Pinpoint the cell where the given text exists, returning its [x, y] midpoint coordinate. 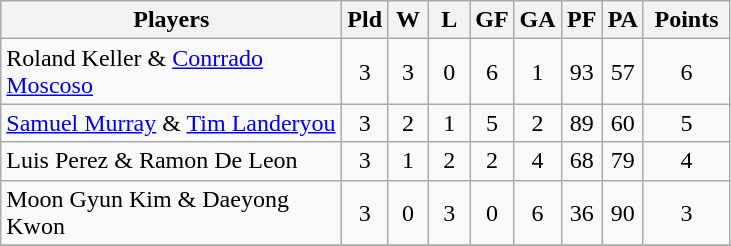
W [408, 20]
60 [622, 123]
Pld [365, 20]
57 [622, 72]
68 [582, 161]
79 [622, 161]
89 [582, 123]
L [450, 20]
Roland Keller & Conrrado Moscoso [172, 72]
Samuel Murray & Tim Landeryou [172, 123]
GA [538, 20]
Luis Perez & Ramon De Leon [172, 161]
36 [582, 212]
Moon Gyun Kim & Daeyong Kwon [172, 212]
90 [622, 212]
PF [582, 20]
93 [582, 72]
Points [686, 20]
PA [622, 20]
GF [492, 20]
Players [172, 20]
